Return [x, y] of the center of cell containing provided text 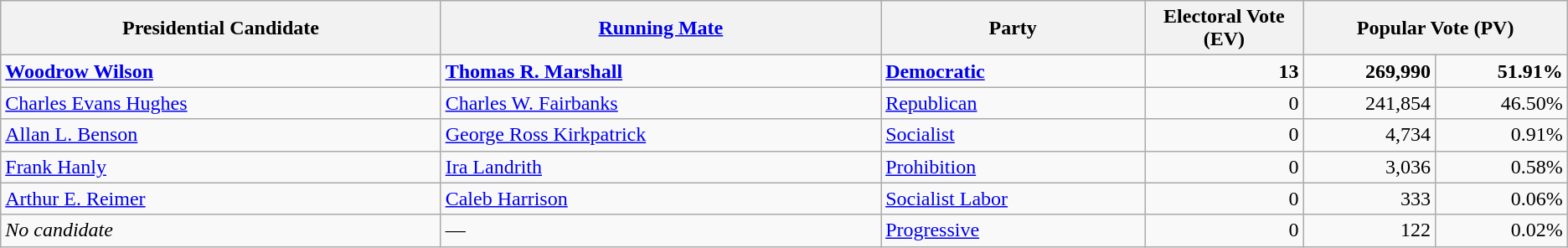
No candidate [221, 230]
— [660, 230]
George Ross Kirkpatrick [660, 135]
Prohibition [1014, 167]
Charles W. Fairbanks [660, 103]
13 [1225, 71]
Allan L. Benson [221, 135]
Party [1014, 28]
0.91% [1502, 135]
Progressive [1014, 230]
46.50% [1502, 103]
Charles Evans Hughes [221, 103]
269,990 [1369, 71]
Presidential Candidate [221, 28]
Thomas R. Marshall [660, 71]
Arthur E. Reimer [221, 199]
Caleb Harrison [660, 199]
4,734 [1369, 135]
Electoral Vote (EV) [1225, 28]
Socialist Labor [1014, 199]
0.02% [1502, 230]
Republican [1014, 103]
3,036 [1369, 167]
Popular Vote (PV) [1436, 28]
Democratic [1014, 71]
Frank Hanly [221, 167]
0.06% [1502, 199]
Woodrow Wilson [221, 71]
0.58% [1502, 167]
Socialist [1014, 135]
Ira Landrith [660, 167]
51.91% [1502, 71]
241,854 [1369, 103]
122 [1369, 230]
333 [1369, 199]
Running Mate [660, 28]
